Output the (X, Y) coordinate of the center of the cell containing the given text.  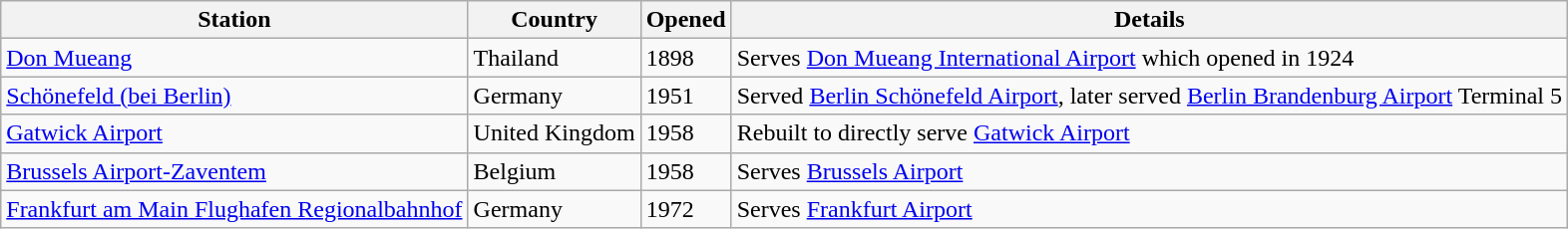
Country (555, 20)
Serves Frankfurt Airport (1149, 209)
1972 (686, 209)
1951 (686, 96)
Opened (686, 20)
Serves Brussels Airport (1149, 171)
Frankfurt am Main Flughafen Regionalbahnhof (234, 209)
1898 (686, 58)
Don Mueang (234, 58)
Belgium (555, 171)
Station (234, 20)
Schönefeld (bei Berlin) (234, 96)
Thailand (555, 58)
United Kingdom (555, 133)
Gatwick Airport (234, 133)
Brussels Airport-Zaventem (234, 171)
Rebuilt to directly serve Gatwick Airport (1149, 133)
Serves Don Mueang International Airport which opened in 1924 (1149, 58)
Served Berlin Schönefeld Airport, later served Berlin Brandenburg Airport Terminal 5 (1149, 96)
Details (1149, 20)
